Capture the cell that displays the provided text and extract its (x, y) central coordinate. 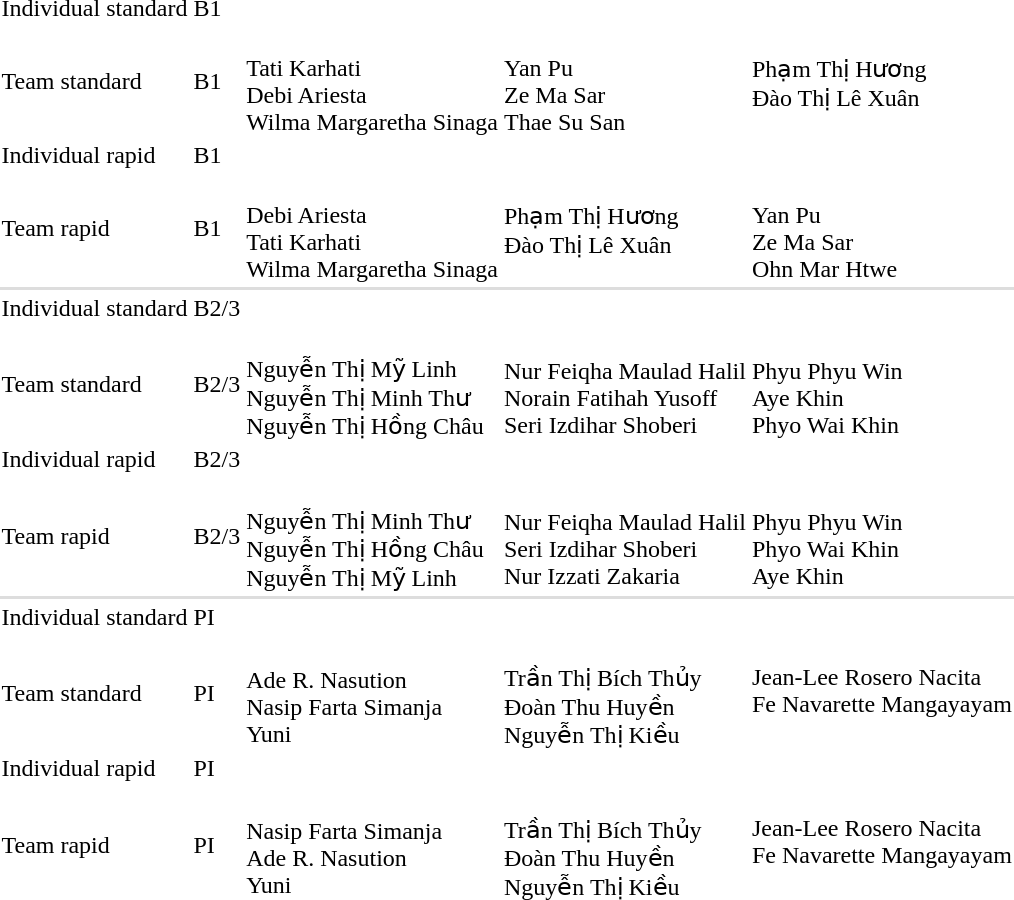
Trần Thị Bích ThủyĐoàn Thu HuyềnNguyễn Thị Kiều (624, 693)
Phyu Phyu WinAye KhinPhyo Wai Khin (882, 384)
Debi AriestaTati KarhatiWilma Margaretha Sinaga (372, 228)
Nguyễn Thị Mỹ LinhNguyễn Thị Minh ThưNguyễn Thị Hồng Châu (372, 384)
Nur Feiqha Maulad HalilNorain Fatihah YusoffSeri Izdihar Shoberi (624, 384)
Yan PuZe Ma SarOhn Mar Htwe (882, 228)
Nguyễn Thị Minh ThưNguyễn Thị Hồng ChâuNguyễn Thị Mỹ Linh (372, 536)
Ade R. NasutionNasip Farta SimanjaYuni (372, 693)
Nur Feiqha Maulad HalilSeri Izdihar ShoberiNur Izzati Zakaria (624, 536)
Yan PuZe Ma SarThae Su San (624, 82)
Phyu Phyu WinPhyo Wai KhinAye Khin (882, 536)
Tati KarhatiDebi AriestaWilma Margaretha Sinaga (372, 82)
Jean-Lee Rosero NacitaFe Navarette Mangayayam (882, 693)
